For the text-containing cell, return its midpoint in [x, y] coordinate format. 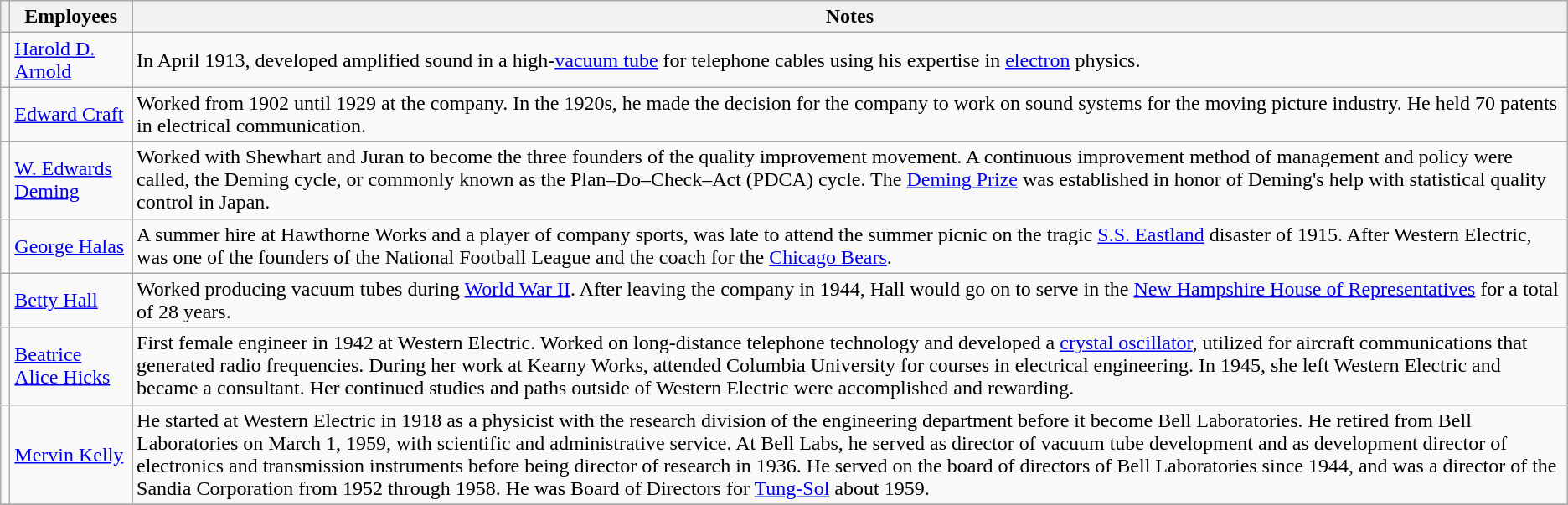
Mervin Kelly [71, 454]
Notes [850, 17]
In April 1913, developed amplified sound in a high-vacuum tube for telephone cables using his expertise in electron physics. [850, 60]
Beatrice Alice Hicks [71, 366]
Employees [71, 17]
George Halas [71, 246]
W. Edwards Deming [71, 180]
Betty Hall [71, 300]
Edward Craft [71, 114]
Harold D. Arnold [71, 60]
